From the cell containing the given text, extract its center point as [x, y] coordinate. 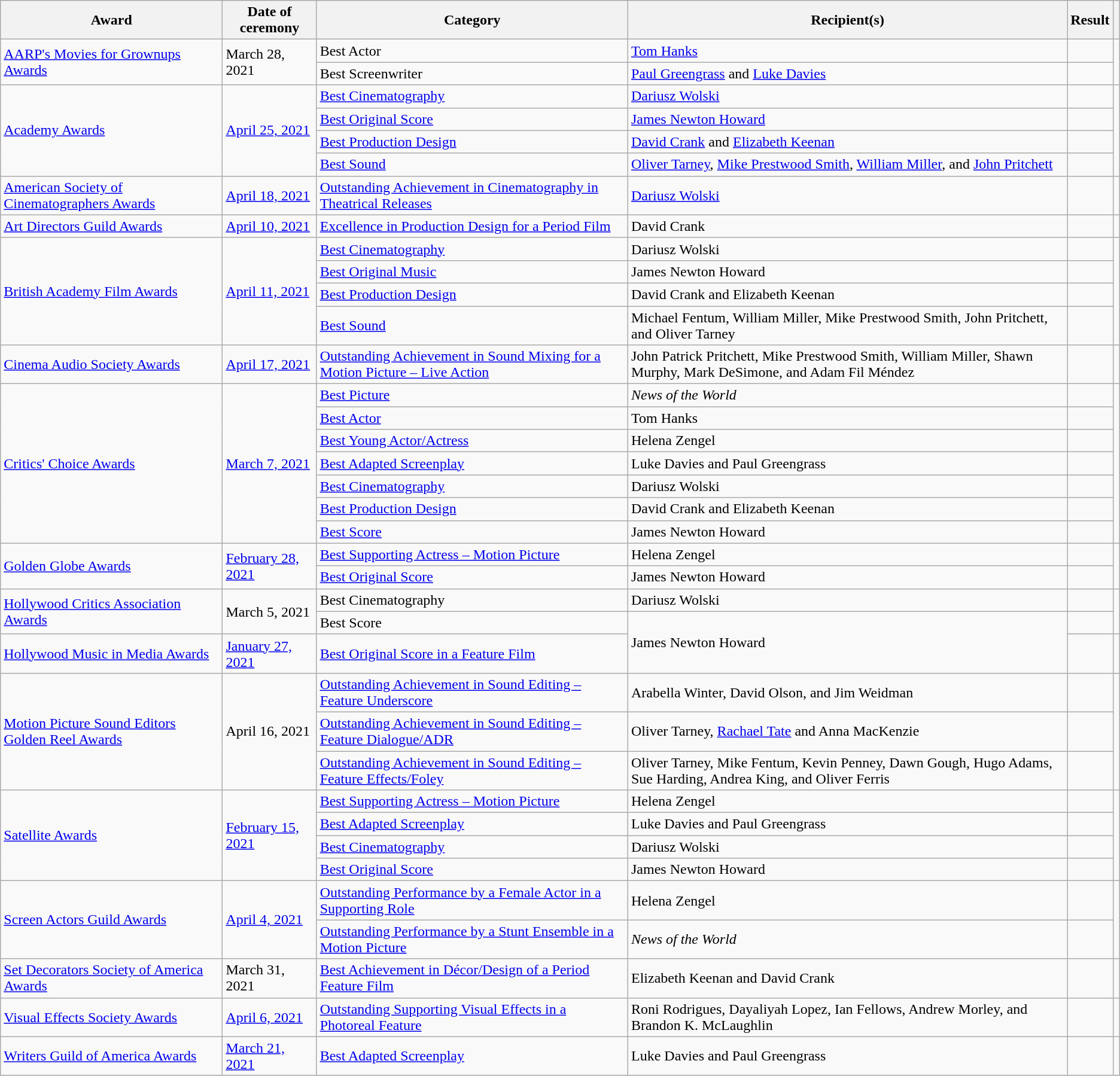
Best Original Score in a Feature Film [472, 653]
Best Achievement in Décor/Design of a Period Feature Film [472, 979]
Satellite Awards [111, 836]
April 25, 2021 [269, 130]
Category [472, 20]
April 16, 2021 [269, 731]
April 6, 2021 [269, 1017]
Outstanding Achievement in Sound Editing – Feature Underscore [472, 693]
Outstanding Performance by a Stunt Ensemble in a Motion Picture [472, 939]
April 11, 2021 [269, 291]
American Society of Cinematographers Awards [111, 195]
Outstanding Achievement in Sound Editing – Feature Dialogue/ADR [472, 731]
Oliver Tarney, Rachael Tate and Anna MacKenzie [847, 731]
Michael Fentum, William Miller, Mike Prestwood Smith, John Pritchett, and Oliver Tarney [847, 325]
John Patrick Pritchett, Mike Prestwood Smith, William Miller, Shawn Murphy, Mark DeSimone, and Adam Fil Méndez [847, 365]
April 10, 2021 [269, 226]
February 15, 2021 [269, 836]
Visual Effects Society Awards [111, 1017]
Best Screenwriter [472, 74]
Golden Globe Awards [111, 566]
Elizabeth Keenan and David Crank [847, 979]
January 27, 2021 [269, 653]
April 17, 2021 [269, 365]
Best Young Actor/Actress [472, 441]
February 28, 2021 [269, 566]
AARP's Movies for Grownups Awards [111, 62]
Motion Picture Sound Editors Golden Reel Awards [111, 731]
Outstanding Achievement in Sound Mixing for a Motion Picture – Live Action [472, 365]
April 18, 2021 [269, 195]
Date of ceremony [269, 20]
Set Decorators Society of America Awards [111, 979]
Cinema Audio Society Awards [111, 365]
Best Picture [472, 395]
Best Original Music [472, 272]
Outstanding Achievement in Sound Editing – Feature Effects/Foley [472, 770]
Paul Greengrass and Luke Davies [847, 74]
March 31, 2021 [269, 979]
David Crank [847, 226]
March 21, 2021 [269, 1056]
Outstanding Performance by a Female Actor in a Supporting Role [472, 901]
Hollywood Critics Association Awards [111, 611]
Writers Guild of America Awards [111, 1056]
Outstanding Achievement in Cinematography in Theatrical Releases [472, 195]
Academy Awards [111, 130]
Recipient(s) [847, 20]
Critics' Choice Awards [111, 464]
Screen Actors Guild Awards [111, 920]
Oliver Tarney, Mike Fentum, Kevin Penney, Dawn Gough, Hugo Adams, Sue Harding, Andrea King, and Oliver Ferris [847, 770]
Art Directors Guild Awards [111, 226]
March 7, 2021 [269, 464]
British Academy Film Awards [111, 291]
April 4, 2021 [269, 920]
March 28, 2021 [269, 62]
Excellence in Production Design for a Period Film [472, 226]
Roni Rodrigues, Dayaliyah Lopez, Ian Fellows, Andrew Morley, and Brandon K. McLaughlin [847, 1017]
March 5, 2021 [269, 611]
Outstanding Supporting Visual Effects in a Photoreal Feature [472, 1017]
Arabella Winter, David Olson, and Jim Weidman [847, 693]
Oliver Tarney, Mike Prestwood Smith, William Miller, and John Pritchett [847, 164]
Award [111, 20]
Result [1090, 20]
Hollywood Music in Media Awards [111, 653]
